Extract the (X, Y) coordinate from the center of the cell holding the provided text.  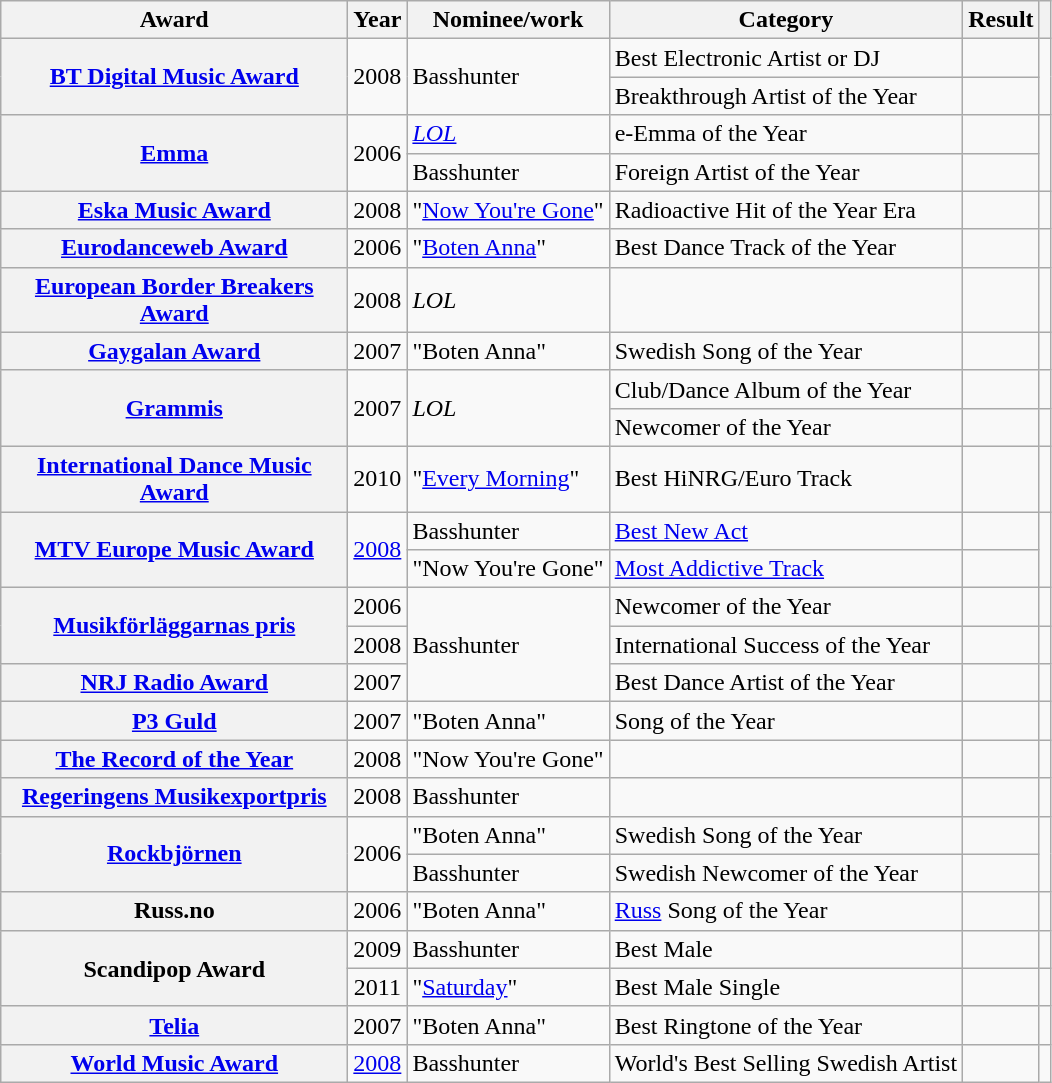
Rockbjörnen (174, 854)
Russ Song of the Year (786, 911)
Musikförläggarnas pris (174, 626)
Most Addictive Track (786, 569)
Year (378, 20)
Award (174, 20)
Best Dance Track of the Year (786, 248)
Emma (174, 153)
World's Best Selling Swedish Artist (786, 1063)
2009 (378, 949)
MTV Europe Music Award (174, 550)
Russ.no (174, 911)
Breakthrough Artist of the Year (786, 96)
Best Ringtone of the Year (786, 1025)
Scandipop Award (174, 968)
Grammis (174, 408)
BT Digital Music Award (174, 77)
Best Male (786, 949)
Gaygalan Award (174, 351)
Swedish Newcomer of the Year (786, 873)
Best HiNRG/Euro Track (786, 478)
Category (786, 20)
Nominee/work (508, 20)
Best New Act (786, 531)
International Success of the Year (786, 645)
International Dance Music Award (174, 478)
NRJ Radio Award (174, 683)
Eurodanceweb Award (174, 248)
2010 (378, 478)
The Record of the Year (174, 759)
World Music Award (174, 1063)
Best Male Single (786, 987)
"Every Morning" (508, 478)
Eska Music Award (174, 210)
Best Electronic Artist or DJ (786, 58)
Club/Dance Album of the Year (786, 389)
Song of the Year (786, 721)
Radioactive Hit of the Year Era (786, 210)
European Border Breakers Award (174, 300)
"Saturday" (508, 987)
Telia (174, 1025)
Foreign Artist of the Year (786, 172)
Result (1001, 20)
Regeringens Musikexportpris (174, 797)
e-Emma of the Year (786, 134)
2011 (378, 987)
Best Dance Artist of the Year (786, 683)
P3 Guld (174, 721)
